Detect which cell encompasses the target text, then output its (x, y) center coordinate. 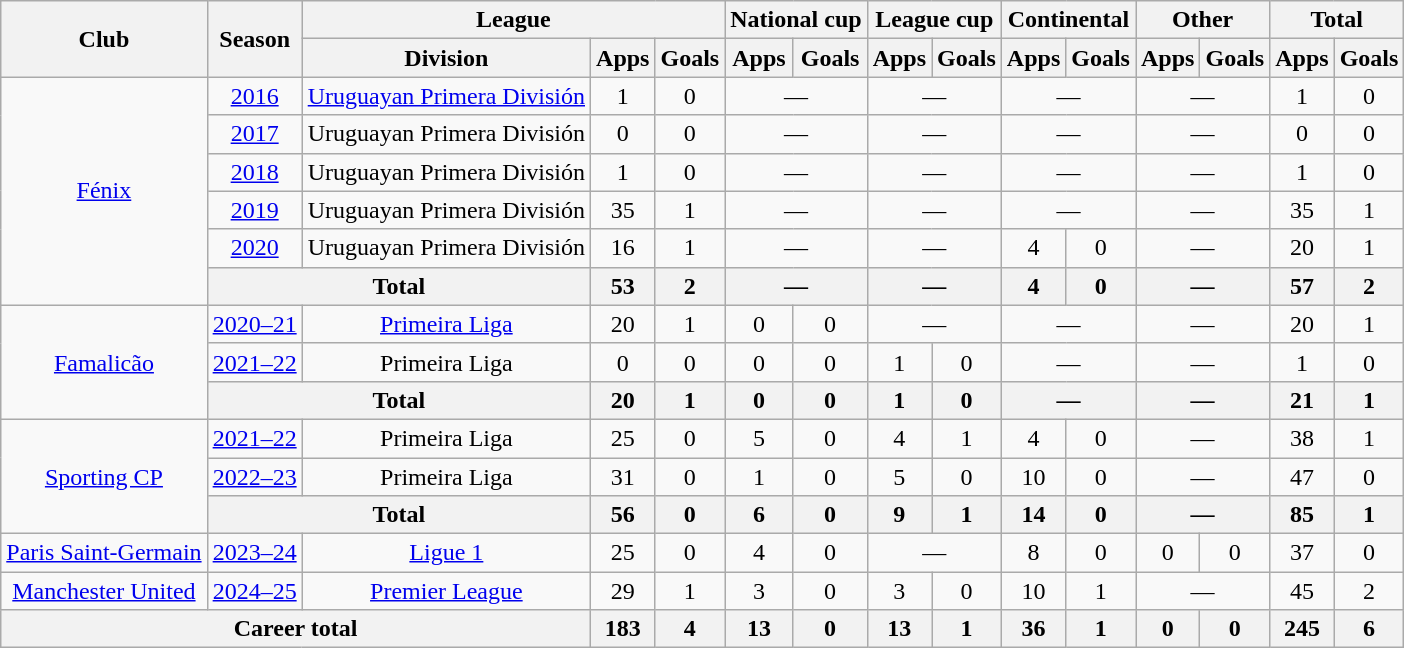
2024–25 (254, 591)
31 (623, 477)
Other (1203, 20)
53 (623, 286)
245 (1302, 629)
183 (623, 629)
37 (1302, 553)
League (514, 20)
47 (1302, 477)
2016 (254, 96)
56 (623, 515)
8 (1033, 553)
Career total (296, 629)
2018 (254, 172)
Famalicão (104, 362)
Division (446, 58)
Club (104, 39)
Season (254, 39)
29 (623, 591)
2023–24 (254, 553)
Manchester United (104, 591)
45 (1302, 591)
57 (1302, 286)
Continental (1068, 20)
Fénix (104, 191)
2022–23 (254, 477)
Premier League (446, 591)
2019 (254, 210)
21 (1302, 400)
National cup (796, 20)
Paris Saint-Germain (104, 553)
16 (623, 248)
Ligue 1 (446, 553)
Sporting CP (104, 476)
League cup (934, 20)
85 (1302, 515)
38 (1302, 438)
2017 (254, 134)
14 (1033, 515)
36 (1033, 629)
2020 (254, 248)
2020–21 (254, 324)
9 (899, 515)
